Search for the cell housing the specified text and yield its [X, Y] center coordinate. 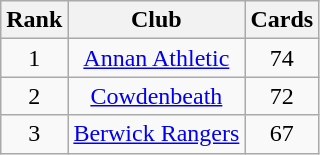
1 [34, 58]
Rank [34, 20]
67 [282, 134]
72 [282, 96]
74 [282, 58]
Club [156, 20]
2 [34, 96]
Cowdenbeath [156, 96]
Cards [282, 20]
3 [34, 134]
Berwick Rangers [156, 134]
Annan Athletic [156, 58]
